Identify which cell holds the provided text, then report its [x, y] central coordinate. 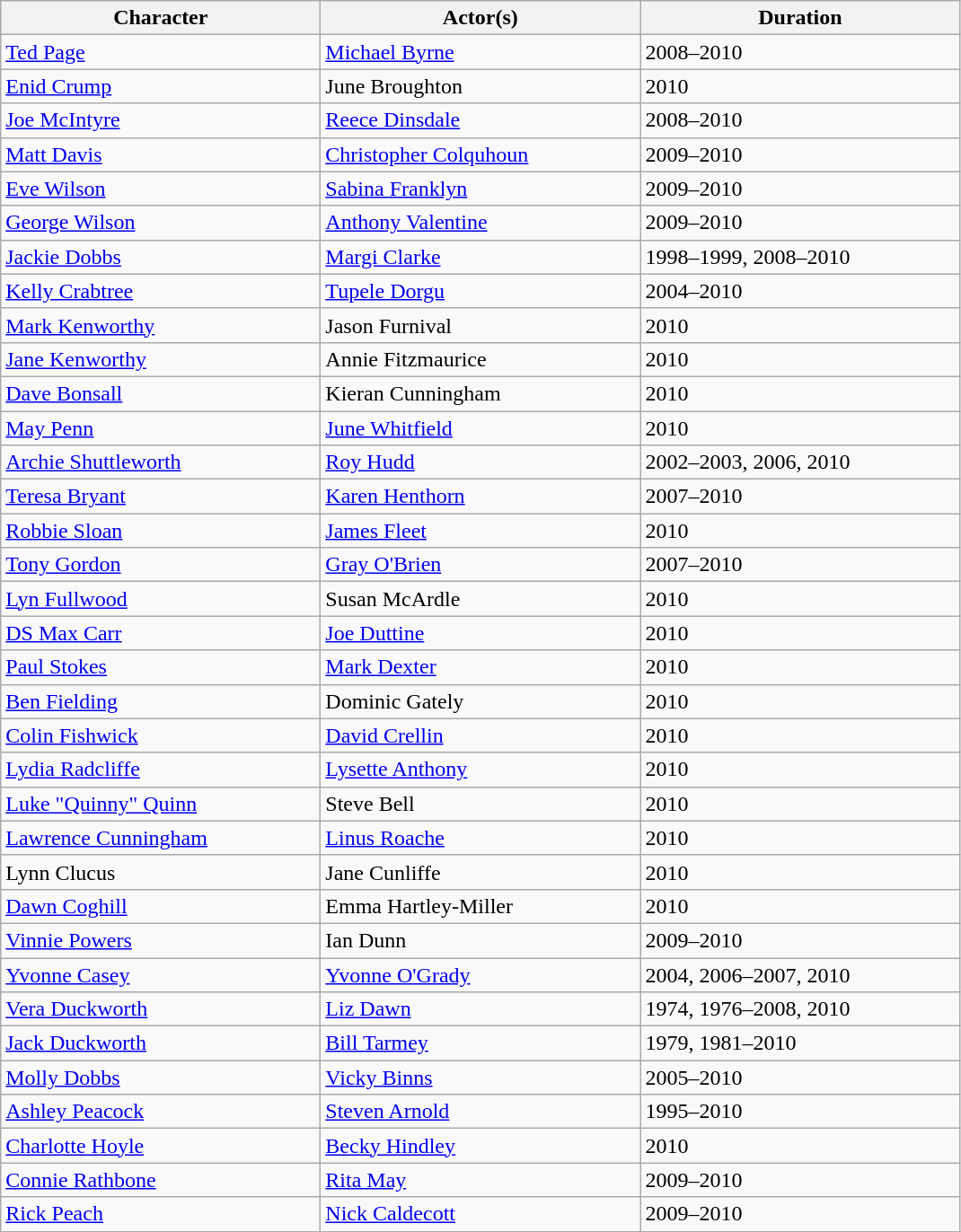
May Penn [161, 428]
Ian Dunn [480, 940]
Emma Hartley-Miller [480, 906]
Molly Dobbs [161, 1078]
2002–2003, 2006, 2010 [800, 462]
Nick Caldecott [480, 1214]
Dave Bonsall [161, 393]
Christopher Colquhoun [480, 154]
Eve Wilson [161, 189]
Vicky Binns [480, 1078]
2004, 2006–2007, 2010 [800, 974]
Mark Dexter [480, 667]
Tupele Dorgu [480, 291]
Gray O'Brien [480, 565]
George Wilson [161, 223]
2004–2010 [800, 291]
Robbie Sloan [161, 531]
Karen Henthorn [480, 497]
Lawrence Cunningham [161, 838]
Luke "Quinny" Quinn [161, 804]
Annie Fitzmaurice [480, 359]
Michael Byrne [480, 52]
Jack Duckworth [161, 1043]
1974, 1976–2008, 2010 [800, 1009]
Dawn Coghill [161, 906]
Connie Rathbone [161, 1180]
Enid Crump [161, 86]
Mark Kenworthy [161, 325]
Archie Shuttleworth [161, 462]
1998–1999, 2008–2010 [800, 257]
Jackie Dobbs [161, 257]
Susan McArdle [480, 599]
2005–2010 [800, 1078]
Lynn Clucus [161, 872]
Yvonne O'Grady [480, 974]
Rita May [480, 1180]
Sabina Franklyn [480, 189]
Margi Clarke [480, 257]
1995–2010 [800, 1112]
Bill Tarmey [480, 1043]
Paul Stokes [161, 667]
Jane Cunliffe [480, 872]
David Crellin [480, 735]
Charlotte Hoyle [161, 1146]
Ben Fielding [161, 701]
Roy Hudd [480, 462]
Character [161, 18]
Rick Peach [161, 1214]
Steve Bell [480, 804]
Joe Duttine [480, 633]
Matt Davis [161, 154]
Dominic Gately [480, 701]
Kieran Cunningham [480, 393]
Becky Hindley [480, 1146]
Steven Arnold [480, 1112]
Teresa Bryant [161, 497]
Lydia Radcliffe [161, 770]
Jane Kenworthy [161, 359]
Anthony Valentine [480, 223]
Yvonne Casey [161, 974]
June Broughton [480, 86]
Colin Fishwick [161, 735]
Duration [800, 18]
June Whitfield [480, 428]
DS Max Carr [161, 633]
Lysette Anthony [480, 770]
Lyn Fullwood [161, 599]
James Fleet [480, 531]
Ted Page [161, 52]
Ashley Peacock [161, 1112]
Actor(s) [480, 18]
Liz Dawn [480, 1009]
Joe McIntyre [161, 120]
Kelly Crabtree [161, 291]
Vera Duckworth [161, 1009]
Reece Dinsdale [480, 120]
Vinnie Powers [161, 940]
Tony Gordon [161, 565]
1979, 1981–2010 [800, 1043]
Jason Furnival [480, 325]
Linus Roache [480, 838]
